From the cell containing the given text, extract its center point as [x, y] coordinate. 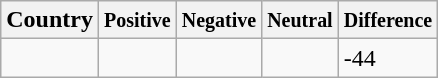
-44 [388, 58]
Positive [137, 20]
Difference [388, 20]
Negative [218, 20]
Neutral [300, 20]
Country [50, 20]
